Detect which cell encompasses the target text, then output its (X, Y) center coordinate. 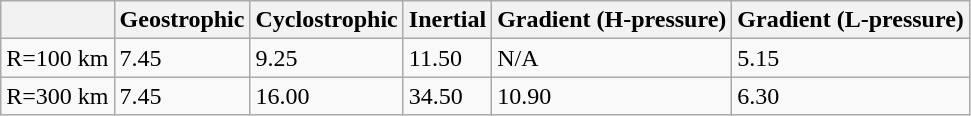
6.30 (850, 96)
34.50 (447, 96)
16.00 (326, 96)
Gradient (L-pressure) (850, 20)
11.50 (447, 58)
10.90 (612, 96)
5.15 (850, 58)
R=300 km (58, 96)
Geostrophic (182, 20)
R=100 km (58, 58)
9.25 (326, 58)
Inertial (447, 20)
N/A (612, 58)
Gradient (H-pressure) (612, 20)
Cyclostrophic (326, 20)
